Return [x, y] of the center of cell containing provided text 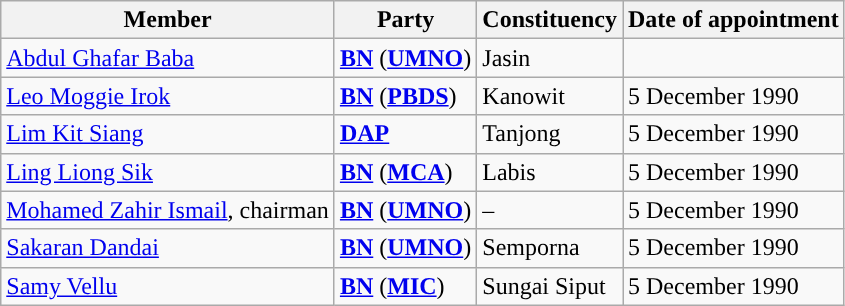
Abdul Ghafar Baba [168, 58]
Sungai Siput [550, 286]
Jasin [550, 58]
Leo Moggie Irok [168, 96]
BN (MCA) [405, 172]
Mohamed Zahir Ismail, chairman [168, 210]
Semporna [550, 248]
Lim Kit Siang [168, 134]
Labis [550, 172]
Date of appointment [733, 20]
Party [405, 20]
DAP [405, 134]
Kanowit [550, 96]
Samy Vellu [168, 286]
Tanjong [550, 134]
BN (PBDS) [405, 96]
– [550, 210]
Ling Liong Sik [168, 172]
Sakaran Dandai [168, 248]
Member [168, 20]
BN (MIC) [405, 286]
Constituency [550, 20]
